Output the [X, Y] coordinate of the center of the cell containing the given text.  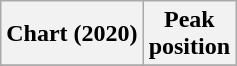
Chart (2020) [72, 34]
Peakposition [189, 34]
